Locate the cell with the specified text and output its [X, Y] center coordinate. 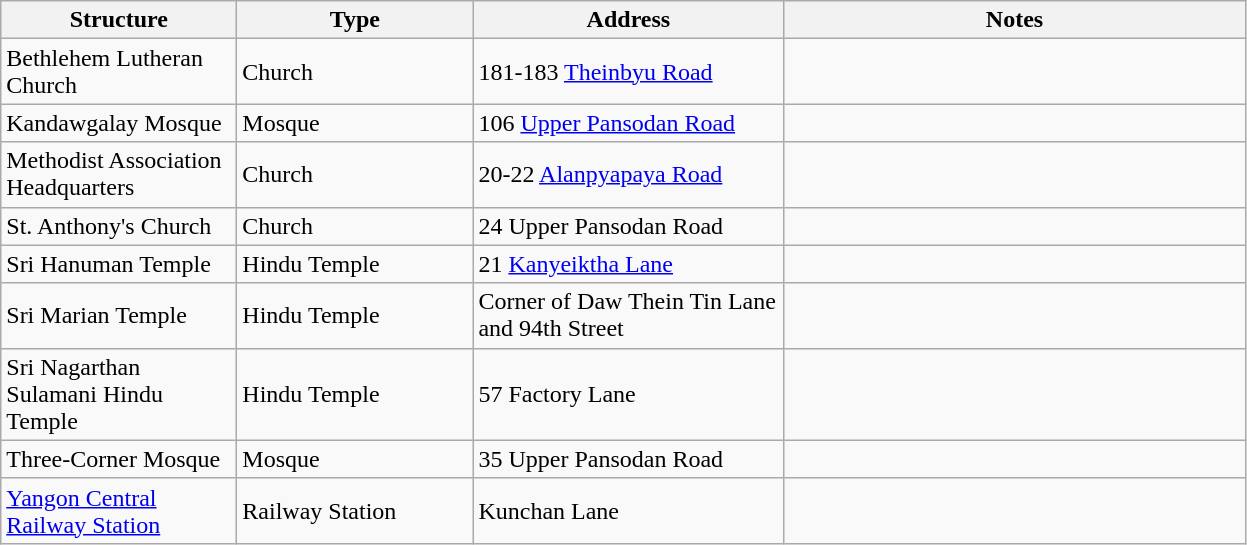
Kunchan Lane [628, 510]
Notes [1014, 20]
St. Anthony's Church [119, 226]
Bethlehem Lutheran Church [119, 72]
Address [628, 20]
Methodist Association Headquarters [119, 174]
181-183 Theinbyu Road [628, 72]
Type [355, 20]
Sri Nagarthan Sulamani Hindu Temple [119, 394]
24 Upper Pansodan Road [628, 226]
Structure [119, 20]
20-22 Alanpyapaya Road [628, 174]
35 Upper Pansodan Road [628, 459]
Railway Station [355, 510]
Three-Corner Mosque [119, 459]
Sri Hanuman Temple [119, 264]
Sri Marian Temple [119, 316]
21 Kanyeiktha Lane [628, 264]
57 Factory Lane [628, 394]
106 Upper Pansodan Road [628, 123]
Corner of Daw Thein Tin Lane and 94th Street [628, 316]
Yangon Central Railway Station [119, 510]
Kandawgalay Mosque [119, 123]
